Detect which cell encompasses the target text, then output its (X, Y) center coordinate. 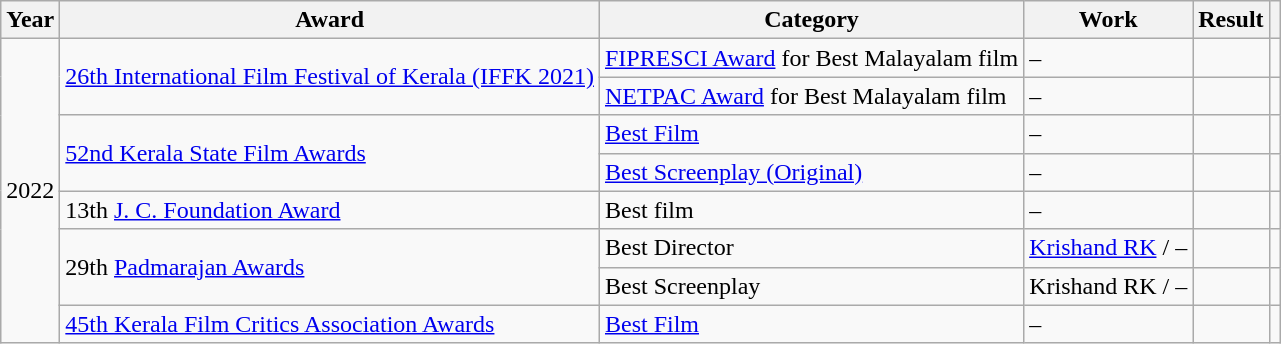
45th Kerala Film Critics Association Awards (330, 324)
Best Screenplay (Original) (811, 172)
Year (30, 20)
Result (1231, 20)
13th J. C. Foundation Award (330, 210)
26th International Film Festival of Kerala (IFFK 2021) (330, 77)
FIPRESCI Award for Best Malayalam film (811, 58)
2022 (30, 191)
Best Screenplay (811, 286)
29th Padmarajan Awards (330, 267)
Category (811, 20)
Work (1108, 20)
Best Director (811, 248)
Award (330, 20)
NETPAC Award for Best Malayalam film (811, 96)
52nd Kerala State Film Awards (330, 153)
Best film (811, 210)
